Capture the cell that displays the provided text and extract its [X, Y] central coordinate. 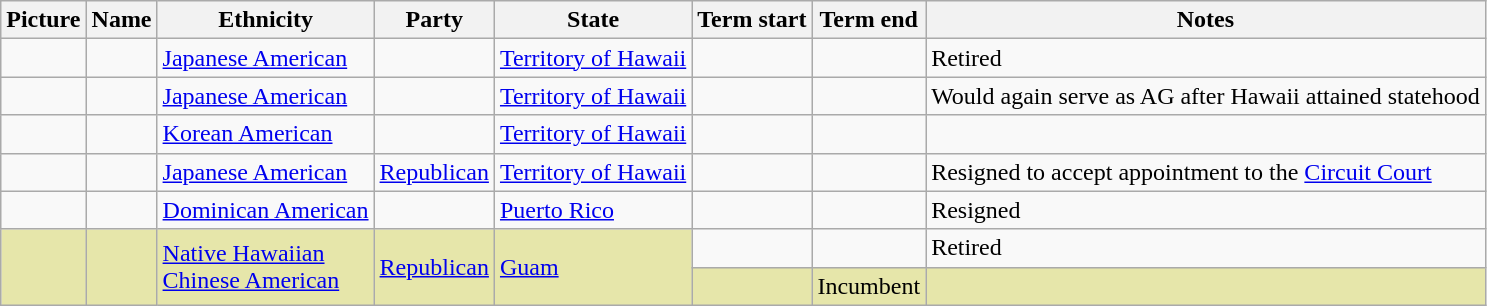
Ethnicity [266, 20]
Picture [44, 20]
Notes [1206, 20]
Korean American [266, 134]
Would again serve as AG after Hawaii attained statehood [1206, 96]
Guam [592, 267]
State [592, 20]
Incumbent [869, 286]
Term start [752, 20]
Term end [869, 20]
Puerto Rico [592, 210]
Party [434, 20]
Resigned [1206, 210]
Resigned to accept appointment to the Circuit Court [1206, 172]
Native HawaiianChinese American [266, 267]
Dominican American [266, 210]
Name [122, 20]
